Identify which cell holds the provided text, then report its (X, Y) central coordinate. 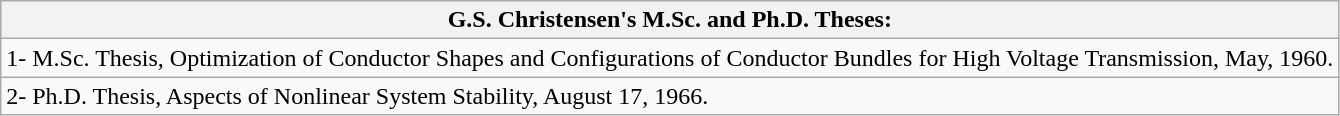
1- M.Sc. Thesis, Optimization of Conductor Shapes and Configurations of Conductor Bundles for High Voltage Transmission, May, 1960. (670, 58)
G.S. Christensen's M.Sc. and Ph.D. Theses: (670, 20)
2- Ph.D. Thesis, Aspects of Nonlinear System Stability, August 17, 1966. (670, 96)
